Provide the (X, Y) coordinate of the cell's center where the given text is located.  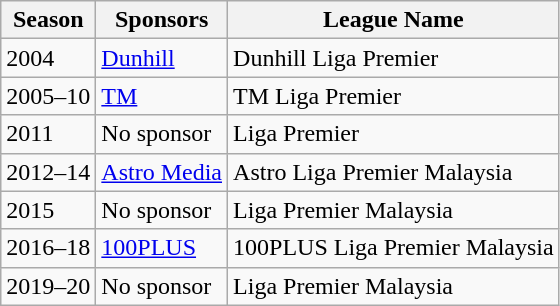
2011 (48, 134)
2016–18 (48, 248)
100PLUS Liga Premier Malaysia (394, 248)
TM Liga Premier (394, 96)
Season (48, 20)
2012–14 (48, 172)
Astro Media (162, 172)
Dunhill (162, 58)
2019–20 (48, 286)
2004 (48, 58)
TM (162, 96)
League Name (394, 20)
Astro Liga Premier Malaysia (394, 172)
Dunhill Liga Premier (394, 58)
Sponsors (162, 20)
2005–10 (48, 96)
2015 (48, 210)
100PLUS (162, 248)
Liga Premier (394, 134)
